Capture the cell that displays the provided text and extract its [X, Y] central coordinate. 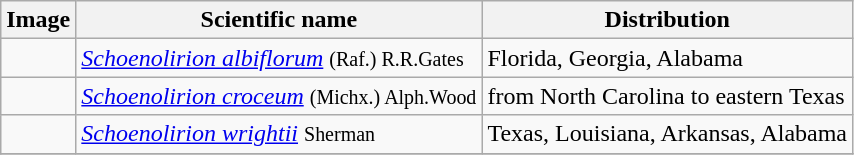
Scientific name [279, 20]
Florida, Georgia, Alabama [668, 58]
Schoenolirion croceum (Michx.) Alph.Wood [279, 96]
from North Carolina to eastern Texas [668, 96]
Schoenolirion albiflorum (Raf.) R.R.Gates [279, 58]
Texas, Louisiana, Arkansas, Alabama [668, 134]
Schoenolirion wrightii Sherman [279, 134]
Distribution [668, 20]
Image [38, 20]
